Identify which cell holds the provided text, then report its [x, y] central coordinate. 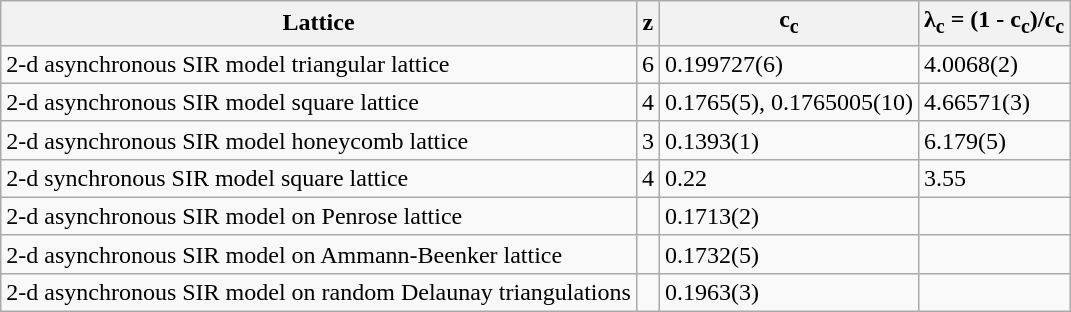
0.1713(2) [788, 216]
6 [648, 64]
2-d asynchronous SIR model triangular lattice [319, 64]
2-d asynchronous SIR model square lattice [319, 102]
Lattice [319, 23]
0.1732(5) [788, 254]
3.55 [994, 178]
0.1393(1) [788, 140]
z [648, 23]
λc = (1 - cc)/cc [994, 23]
4.0068(2) [994, 64]
0.1765(5), 0.1765005(10) [788, 102]
6.179(5) [994, 140]
2-d asynchronous SIR model honeycomb lattice [319, 140]
4.66571(3) [994, 102]
2-d asynchronous SIR model on Ammann-Beenker lattice [319, 254]
0.199727(6) [788, 64]
2-d asynchronous SIR model on random Delaunay triangulations [319, 292]
2-d synchronous SIR model square lattice [319, 178]
0.1963(3) [788, 292]
3 [648, 140]
2-d asynchronous SIR model on Penrose lattice [319, 216]
cc [788, 23]
0.22 [788, 178]
